Return the [X, Y] coordinate for the center point of the cell that contains the specified text.  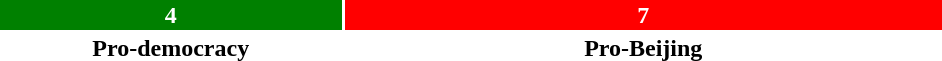
4 [171, 15]
7 [644, 15]
